Scan for the cell matching the given text and deliver its (X, Y) coordinate at center. 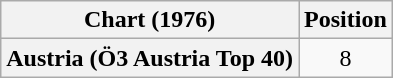
Austria (Ö3 Austria Top 40) (150, 58)
Chart (1976) (150, 20)
Position (346, 20)
8 (346, 58)
